Provide the (x, y) coordinate of the cell's center where the given text is located.  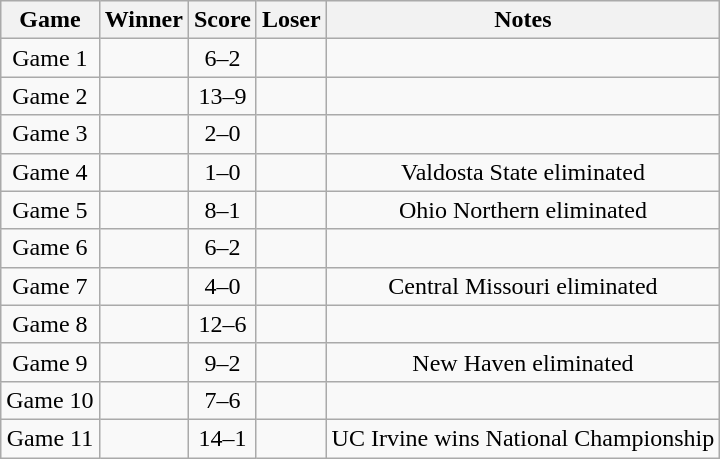
Game (50, 20)
Game 4 (50, 172)
14–1 (222, 438)
Game 11 (50, 438)
1–0 (222, 172)
Game 3 (50, 134)
Game 8 (50, 324)
9–2 (222, 362)
Game 5 (50, 210)
New Haven eliminated (523, 362)
2–0 (222, 134)
Game 6 (50, 248)
8–1 (222, 210)
Notes (523, 20)
Winner (144, 20)
13–9 (222, 96)
Game 1 (50, 58)
12–6 (222, 324)
Game 7 (50, 286)
UC Irvine wins National Championship (523, 438)
Game 9 (50, 362)
Ohio Northern eliminated (523, 210)
Loser (291, 20)
7–6 (222, 400)
Valdosta State eliminated (523, 172)
4–0 (222, 286)
Score (222, 20)
Game 2 (50, 96)
Game 10 (50, 400)
Central Missouri eliminated (523, 286)
